Search for the cell housing the specified text and yield its [X, Y] center coordinate. 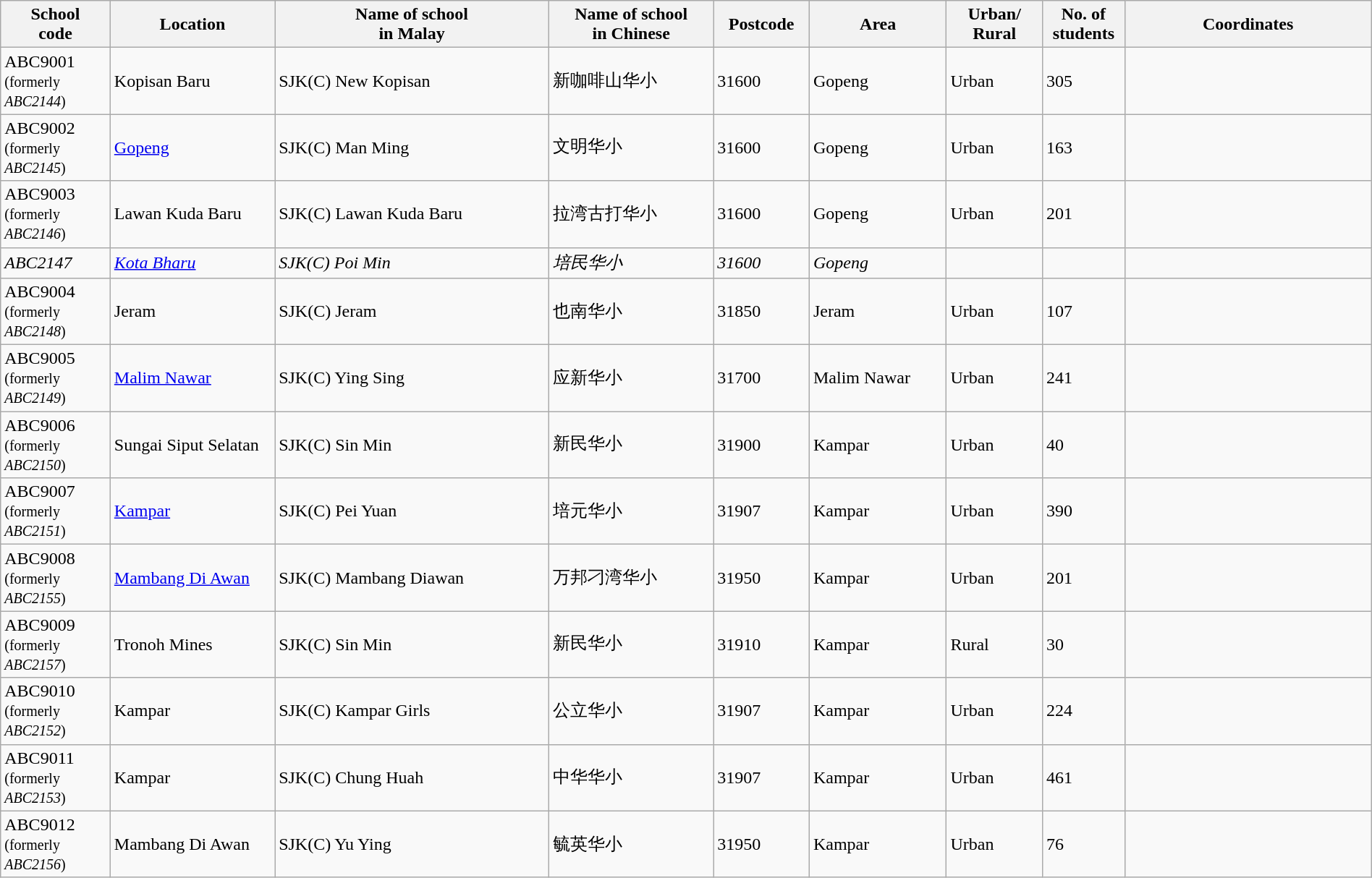
Rural [994, 644]
Sungai Siput Selatan [192, 445]
SJK(C) Kampar Girls [412, 711]
SJK(C) Yu Ying [412, 844]
Postcode [761, 25]
390 [1083, 511]
公立华小 [631, 711]
241 [1083, 378]
SJK(C) Lawan Kuda Baru [412, 214]
76 [1083, 844]
Tronoh Mines [192, 644]
Name of schoolin Chinese [631, 25]
ABC9002(formerly ABC2145) [56, 148]
31850 [761, 312]
ABC9007(formerly ABC2151) [56, 511]
ABC9009(formerly ABC2157) [56, 644]
ABC9004(formerly ABC2148) [56, 312]
毓英华小 [631, 844]
Kota Bharu [192, 263]
培元华小 [631, 511]
ABC9010(formerly ABC2152) [56, 711]
Kopisan Baru [192, 81]
31700 [761, 378]
SJK(C) New Kopisan [412, 81]
SJK(C) Poi Min [412, 263]
拉湾古打华小 [631, 214]
文明华小 [631, 148]
ABC9003(formerly ABC2146) [56, 214]
SJK(C) Chung Huah [412, 777]
Lawan Kuda Baru [192, 214]
Area [877, 25]
SJK(C) Ying Sing [412, 378]
ABC9008(formerly ABC2155) [56, 578]
31910 [761, 644]
SJK(C) Mambang Diawan [412, 578]
Urban/Rural [994, 25]
ABC9005(formerly ABC2149) [56, 378]
新咖啡山华小 [631, 81]
培民华小 [631, 263]
No. ofstudents [1083, 25]
163 [1083, 148]
Schoolcode [56, 25]
ABC9001(formerly ABC2144) [56, 81]
万邦刁湾华小 [631, 578]
ABC9011(formerly ABC2153) [56, 777]
也南华小 [631, 312]
224 [1083, 711]
107 [1083, 312]
SJK(C) Man Ming [412, 148]
31900 [761, 445]
SJK(C) Pei Yuan [412, 511]
461 [1083, 777]
应新华小 [631, 378]
Location [192, 25]
30 [1083, 644]
40 [1083, 445]
Coordinates [1248, 25]
ABC2147 [56, 263]
ABC9006(formerly ABC2150) [56, 445]
ABC9012(formerly ABC2156) [56, 844]
中华华小 [631, 777]
305 [1083, 81]
Name of schoolin Malay [412, 25]
SJK(C) Jeram [412, 312]
